Detect which cell encompasses the target text, then output its [X, Y] center coordinate. 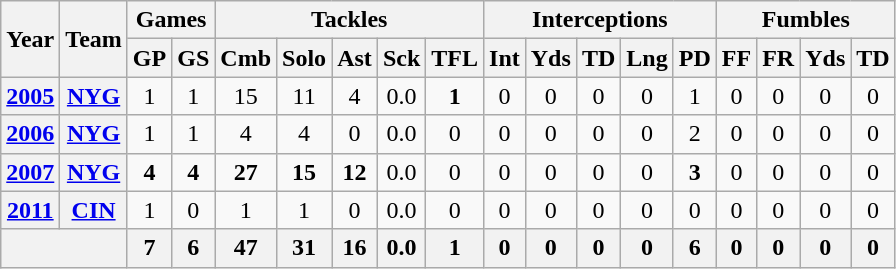
PD [694, 58]
GP [149, 58]
Fumbles [806, 20]
FR [778, 58]
Lng [647, 58]
2005 [30, 96]
16 [355, 248]
Games [170, 20]
CIN [94, 210]
3 [694, 172]
Solo [304, 58]
11 [304, 96]
TFL [455, 58]
Tackles [350, 20]
Sck [401, 58]
47 [246, 248]
12 [355, 172]
Int [505, 58]
2006 [30, 134]
Team [94, 39]
Interceptions [600, 20]
2007 [30, 172]
FF [736, 58]
2011 [30, 210]
Cmb [246, 58]
7 [149, 248]
2 [694, 134]
31 [304, 248]
27 [246, 172]
Year [30, 39]
GS [194, 58]
Ast [355, 58]
